Determine the (X, Y) coordinate at the center of the cell enclosing the given text.  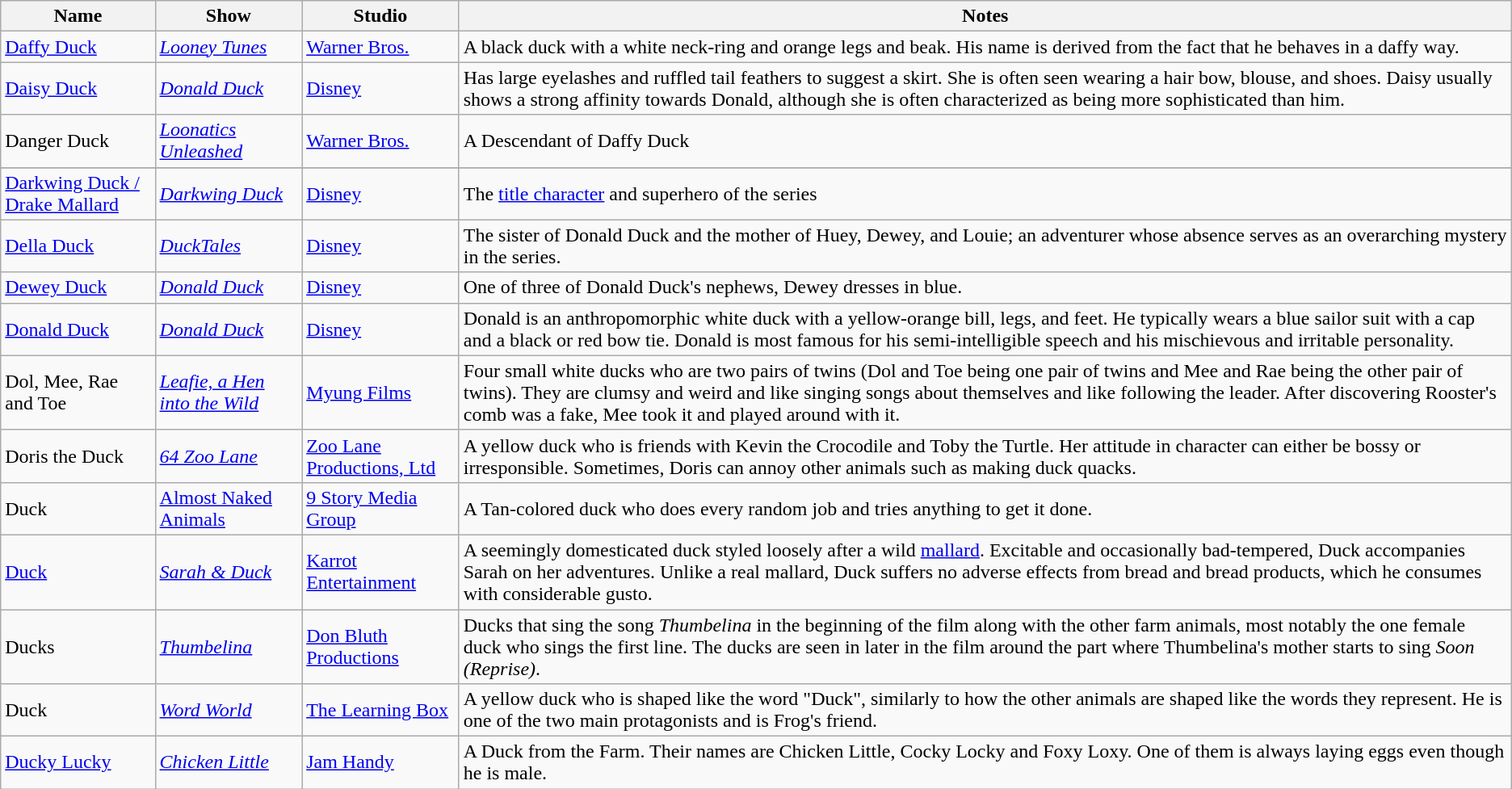
Dewey Duck (78, 287)
Loonatics Unleashed (229, 141)
Danger Duck (78, 141)
A Duck from the Farm. Their names are Chicken Little, Cocky Locky and Foxy Loxy. One of them is always laying eggs even though he is male. (985, 762)
Almost Naked Animals (229, 509)
The sister of Donald Duck and the mother of Huey, Dewey, and Louie; an adventurer whose absence serves as an overarching mystery in the series. (985, 246)
Myung Films (381, 392)
Looney Tunes (229, 47)
9 Story Media Group (381, 509)
The title character and superhero of the series (985, 194)
Chicken Little (229, 762)
Darkwing Duck (229, 194)
Jam Handy (381, 762)
A Descendant of Daffy Duck (985, 141)
Darkwing Duck / Drake Mallard (78, 194)
Ducks (78, 646)
A Tan-colored duck who does every random job and tries anything to get it done. (985, 509)
Name (78, 16)
Ducky Lucky (78, 762)
Sarah & Duck (229, 572)
Notes (985, 16)
Della Duck (78, 246)
Doris the Duck (78, 455)
Karrot Entertainment (381, 572)
Show (229, 16)
A black duck with a white neck-ring and orange legs and beak. His name is derived from the fact that he behaves in a daffy way. (985, 47)
One of three of Donald Duck's nephews, Dewey dresses in blue. (985, 287)
Dol, Mee, Rae and Toe (78, 392)
Daffy Duck (78, 47)
DuckTales (229, 246)
Don Bluth Productions (381, 646)
Leafie, a Hen into the Wild (229, 392)
Zoo Lane Productions, Ltd (381, 455)
Thumbelina (229, 646)
Daisy Duck (78, 89)
Studio (381, 16)
Word World (229, 711)
The Learning Box (381, 711)
64 Zoo Lane (229, 455)
